From the cell containing the given text, extract its center point as [X, Y] coordinate. 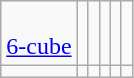
6-cube [39, 34]
